Identify which cell holds the provided text, then report its [x, y] central coordinate. 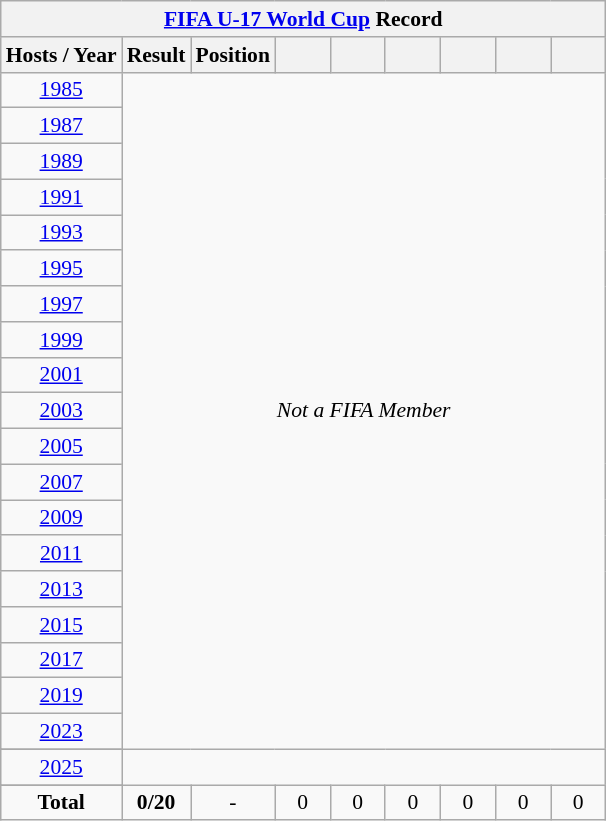
FIFA U-17 World Cup Record [304, 19]
- [232, 803]
2003 [62, 411]
1987 [62, 126]
0/20 [156, 803]
2011 [62, 554]
2005 [62, 447]
Total [62, 803]
2013 [62, 589]
Position [232, 55]
1991 [62, 197]
2001 [62, 375]
Hosts / Year [62, 55]
Not a FIFA Member [364, 410]
2017 [62, 660]
2007 [62, 482]
Result [156, 55]
1985 [62, 90]
1999 [62, 340]
2015 [62, 625]
2019 [62, 696]
1997 [62, 304]
2009 [62, 518]
2023 [62, 732]
1989 [62, 162]
1993 [62, 233]
1995 [62, 269]
2025 [62, 767]
